Extract the (X, Y) coordinate from the center of the cell holding the provided text.  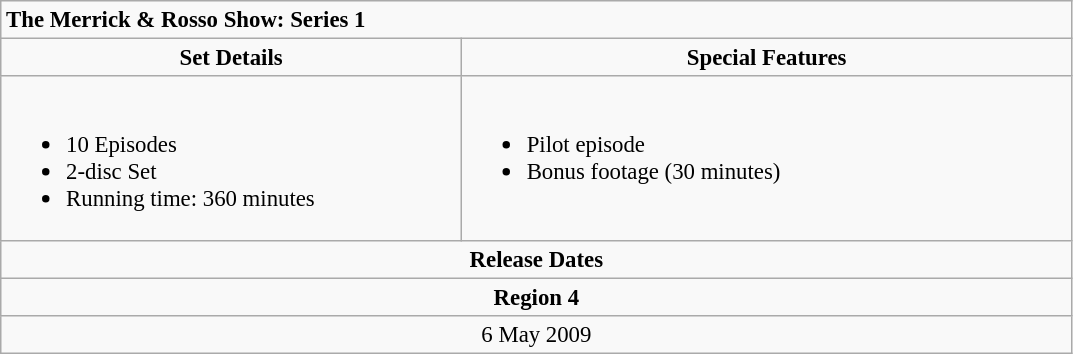
Pilot episodeBonus footage (30 minutes) (766, 158)
The Merrick & Rosso Show: Series 1 (536, 20)
Region 4 (536, 297)
6 May 2009 (536, 334)
Special Features (766, 58)
Set Details (232, 58)
10 Episodes2-disc SetRunning time: 360 minutes (232, 158)
Release Dates (536, 259)
